Find where the given text appears and provide that cell's center as [X, Y] coordinate. 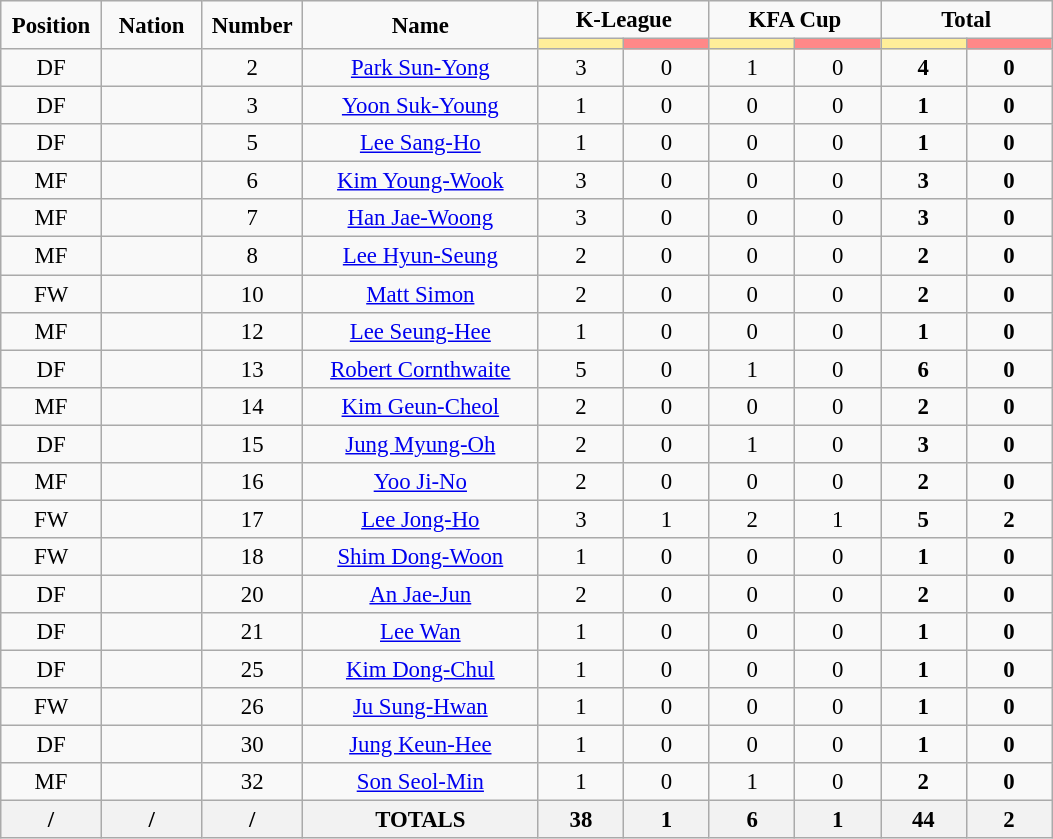
30 [252, 745]
Yoo Ji-No [421, 482]
12 [252, 331]
An Jae-Jun [421, 594]
8 [252, 256]
Kim Young-Wook [421, 181]
25 [252, 670]
Ju Sung-Hwan [421, 707]
7 [252, 219]
Park Sun-Yong [421, 68]
10 [252, 294]
44 [923, 820]
Name [421, 25]
K-League [624, 20]
Robert Cornthwaite [421, 369]
14 [252, 406]
Son Seol-Min [421, 782]
TOTALS [421, 820]
21 [252, 632]
Lee Sang-Ho [421, 143]
Kim Dong-Chul [421, 670]
13 [252, 369]
Kim Geun-Cheol [421, 406]
32 [252, 782]
Jung Myung-Oh [421, 444]
Matt Simon [421, 294]
4 [923, 68]
18 [252, 557]
Yoon Suk-Young [421, 106]
17 [252, 519]
Jung Keun-Hee [421, 745]
Shim Dong-Woon [421, 557]
Han Jae-Woong [421, 219]
26 [252, 707]
Lee Jong-Ho [421, 519]
38 [581, 820]
15 [252, 444]
Position [52, 25]
Lee Wan [421, 632]
Lee Hyun-Seung [421, 256]
20 [252, 594]
16 [252, 482]
Number [252, 25]
KFA Cup [794, 20]
Total [966, 20]
Lee Seung-Hee [421, 331]
Nation [152, 25]
